For the text-containing cell, return its midpoint in [x, y] coordinate format. 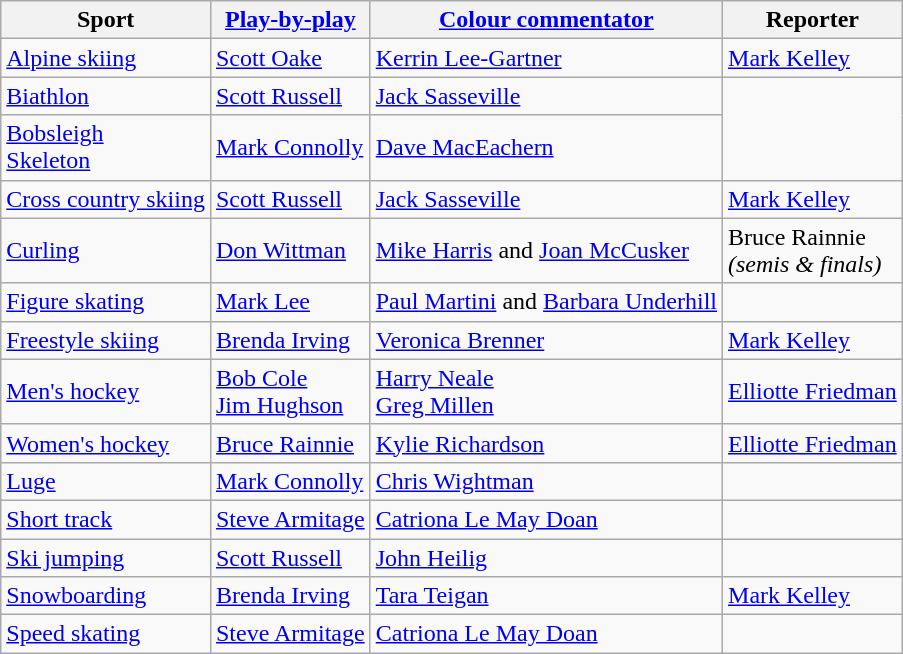
Women's hockey [106, 443]
Harry NealeGreg Millen [546, 392]
Chris Wightman [546, 481]
Veronica Brenner [546, 340]
Tara Teigan [546, 596]
Bob ColeJim Hughson [290, 392]
Play-by-play [290, 20]
Sport [106, 20]
Speed skating [106, 634]
Reporter [813, 20]
Mike Harris and Joan McCusker [546, 250]
Kylie Richardson [546, 443]
Biathlon [106, 96]
Don Wittman [290, 250]
Alpine skiing [106, 58]
Kerrin Lee-Gartner [546, 58]
Freestyle skiing [106, 340]
Scott Oake [290, 58]
Colour commentator [546, 20]
Cross country skiing [106, 199]
Bruce Rainnie [290, 443]
Short track [106, 519]
Luge [106, 481]
Figure skating [106, 302]
Paul Martini and Barbara Underhill [546, 302]
Ski jumping [106, 557]
Men's hockey [106, 392]
Dave MacEachern [546, 148]
Bruce Rainnie (semis & finals) [813, 250]
John Heilig [546, 557]
Bobsleigh Skeleton [106, 148]
Mark Lee [290, 302]
Snowboarding [106, 596]
Curling [106, 250]
